Search for the cell housing the specified text and yield its [X, Y] center coordinate. 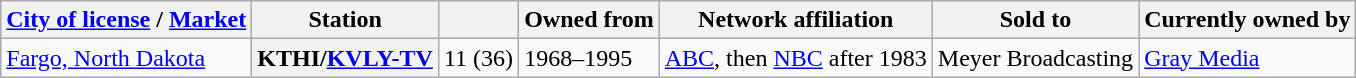
Currently owned by [1248, 20]
Fargo, North Dakota [126, 58]
KTHI/KVLY-TV [346, 58]
City of license / Market [126, 20]
Network affiliation [796, 20]
Sold to [1035, 20]
Meyer Broadcasting [1035, 58]
Gray Media [1248, 58]
Station [346, 20]
Owned from [590, 20]
1968–1995 [590, 58]
ABC, then NBC after 1983 [796, 58]
11 (36) [478, 58]
